Locate the cell with the specified text and output its [X, Y] center coordinate. 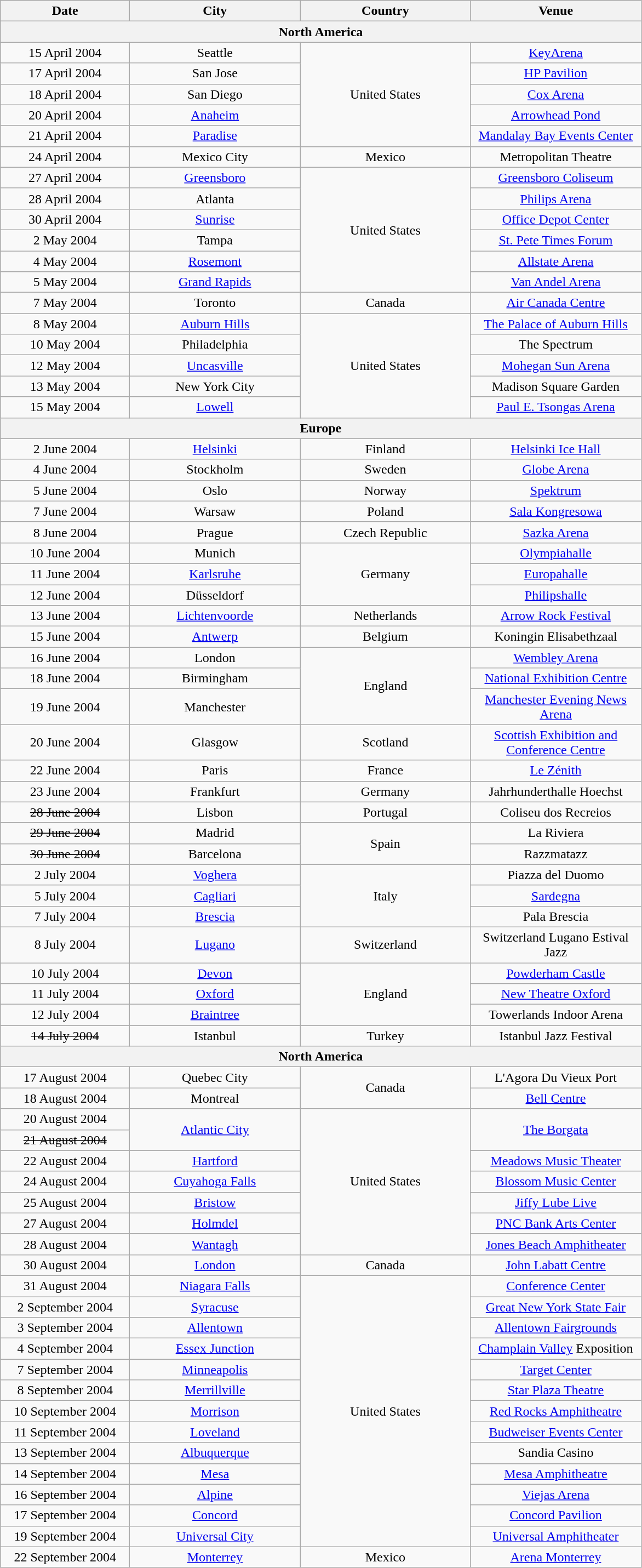
Arrow Rock Festival [555, 616]
Rosemont [215, 261]
12 May 2004 [65, 366]
Arrowhead Pond [555, 115]
Bristow [215, 1202]
20 April 2004 [65, 115]
Munich [215, 553]
Frankfurt [215, 791]
Metropolitan Theatre [555, 157]
Jones Beach Amphitheater [555, 1244]
Turkey [386, 1036]
15 April 2004 [65, 53]
Essex Junction [215, 1349]
Toronto [215, 303]
Birmingham [215, 678]
27 August 2004 [65, 1223]
11 September 2004 [65, 1432]
La Riviera [555, 833]
Lowell [215, 407]
28 August 2004 [65, 1244]
City [215, 11]
Piazza del Duomo [555, 875]
Lichtenvoorde [215, 616]
19 June 2004 [65, 707]
Target Center [555, 1370]
Olympiahalle [555, 553]
New York City [215, 386]
7 June 2004 [65, 511]
The Borgata [555, 1130]
24 April 2004 [65, 157]
12 July 2004 [65, 1015]
Sweden [386, 470]
10 June 2004 [65, 553]
Helsinki [215, 449]
Office Depot Center [555, 219]
19 September 2004 [65, 1536]
7 July 2004 [65, 916]
Finland [386, 449]
Spain [386, 843]
Paul E. Tsongas Arena [555, 407]
Philips Arena [555, 198]
Merrillville [215, 1390]
13 May 2004 [65, 386]
Anaheim [215, 115]
Sardegna [555, 896]
Oslo [215, 491]
Montreal [215, 1098]
Braintree [215, 1015]
Pala Brescia [555, 916]
Arena Monterrey [555, 1557]
8 May 2004 [65, 324]
10 September 2004 [65, 1411]
Universal Amphitheater [555, 1536]
16 June 2004 [65, 658]
Stockholm [215, 470]
National Exhibition Centre [555, 678]
Mohegan Sun Arena [555, 366]
PNC Bank Arts Center [555, 1223]
Loveland [215, 1432]
4 May 2004 [65, 261]
Allentown [215, 1328]
Star Plaza Theatre [555, 1390]
Concord [215, 1515]
Poland [386, 511]
Brescia [215, 916]
Istanbul [215, 1036]
Greensboro Coliseum [555, 178]
San Jose [215, 73]
Concord Pavilion [555, 1515]
Netherlands [386, 616]
Sunrise [215, 219]
2 June 2004 [65, 449]
17 April 2004 [65, 73]
Madrid [215, 833]
29 June 2004 [65, 833]
18 June 2004 [65, 678]
Wantagh [215, 1244]
23 June 2004 [65, 791]
Antwerp [215, 637]
Cuyahoga Falls [215, 1182]
Meadows Music Theater [555, 1161]
10 July 2004 [65, 973]
Switzerland [386, 945]
Albuquerque [215, 1453]
Sala Kongresowa [555, 511]
21 April 2004 [65, 136]
2 September 2004 [65, 1307]
Syracuse [215, 1307]
7 September 2004 [65, 1370]
11 June 2004 [65, 574]
Le Zénith [555, 771]
4 June 2004 [65, 470]
Lisbon [215, 812]
7 May 2004 [65, 303]
Cox Arena [555, 94]
HP Pavilion [555, 73]
New Theatre Oxford [555, 994]
Date [65, 11]
Czech Republic [386, 532]
Blossom Music Center [555, 1182]
14 September 2004 [65, 1474]
Glasgow [215, 742]
Jiffy Lube Live [555, 1202]
22 August 2004 [65, 1161]
Champlain Valley Exposition [555, 1349]
5 June 2004 [65, 491]
Europahalle [555, 574]
Van Andel Arena [555, 282]
Madison Square Garden [555, 386]
France [386, 771]
Warsaw [215, 511]
Manchester [215, 707]
13 September 2004 [65, 1453]
28 June 2004 [65, 812]
L'Agora Du Vieux Port [555, 1077]
Tampa [215, 240]
Wembley Arena [555, 658]
25 August 2004 [65, 1202]
Quebec City [215, 1077]
KeyArena [555, 53]
Scottish Exhibition and Conference Centre [555, 742]
15 May 2004 [65, 407]
John Labatt Centre [555, 1265]
Uncasville [215, 366]
Atlanta [215, 198]
4 September 2004 [65, 1349]
Manchester Evening News Arena [555, 707]
Greensboro [215, 178]
Europe [321, 428]
8 June 2004 [65, 532]
Paradise [215, 136]
18 August 2004 [65, 1098]
2 July 2004 [65, 875]
Allstate Arena [555, 261]
Holmdel [215, 1223]
14 July 2004 [65, 1036]
5 July 2004 [65, 896]
Auburn Hills [215, 324]
Voghera [215, 875]
Italy [386, 896]
Atlantic City [215, 1130]
Belgium [386, 637]
Coliseu dos Recreios [555, 812]
Seattle [215, 53]
Koningin Elisabethzaal [555, 637]
24 August 2004 [65, 1182]
Bell Centre [555, 1098]
Monterrey [215, 1557]
3 September 2004 [65, 1328]
Mesa Amphitheatre [555, 1474]
Mexico City [215, 157]
2 May 2004 [65, 240]
17 September 2004 [65, 1515]
Helsinki Ice Hall [555, 449]
16 September 2004 [65, 1495]
Great New York State Fair [555, 1307]
Oxford [215, 994]
11 July 2004 [65, 994]
15 June 2004 [65, 637]
Sandia Casino [555, 1453]
Globe Arena [555, 470]
Switzerland Lugano Estival Jazz [555, 945]
Alpine [215, 1495]
Paris [215, 771]
8 July 2004 [65, 945]
Devon [215, 973]
Sazka Arena [555, 532]
5 May 2004 [65, 282]
22 September 2004 [65, 1557]
San Diego [215, 94]
13 June 2004 [65, 616]
Air Canada Centre [555, 303]
30 June 2004 [65, 854]
18 April 2004 [65, 94]
Norway [386, 491]
30 April 2004 [65, 219]
31 August 2004 [65, 1286]
Grand Rapids [215, 282]
Morrison [215, 1411]
Venue [555, 11]
28 April 2004 [65, 198]
Towerlands Indoor Arena [555, 1015]
Minneapolis [215, 1370]
8 September 2004 [65, 1390]
Istanbul Jazz Festival [555, 1036]
Razzmatazz [555, 854]
21 August 2004 [65, 1140]
Conference Center [555, 1286]
30 August 2004 [65, 1265]
Spektrum [555, 491]
Portugal [386, 812]
Mesa [215, 1474]
Lugano [215, 945]
Viejas Arena [555, 1495]
Universal City [215, 1536]
Barcelona [215, 854]
Philadelphia [215, 345]
Mandalay Bay Events Center [555, 136]
Düsseldorf [215, 595]
Philipshalle [555, 595]
St. Pete Times Forum [555, 240]
10 May 2004 [65, 345]
Country [386, 11]
17 August 2004 [65, 1077]
Prague [215, 532]
Karlsruhe [215, 574]
The Palace of Auburn Hills [555, 324]
Jahrhunderthalle Hoechst [555, 791]
Scotland [386, 742]
Cagliari [215, 896]
Powderham Castle [555, 973]
12 June 2004 [65, 595]
20 August 2004 [65, 1119]
22 June 2004 [65, 771]
The Spectrum [555, 345]
Budweiser Events Center [555, 1432]
Allentown Fairgrounds [555, 1328]
Red Rocks Amphitheatre [555, 1411]
27 April 2004 [65, 178]
Niagara Falls [215, 1286]
Hartford [215, 1161]
20 June 2004 [65, 742]
